From the cell containing the given text, extract its center point as (x, y) coordinate. 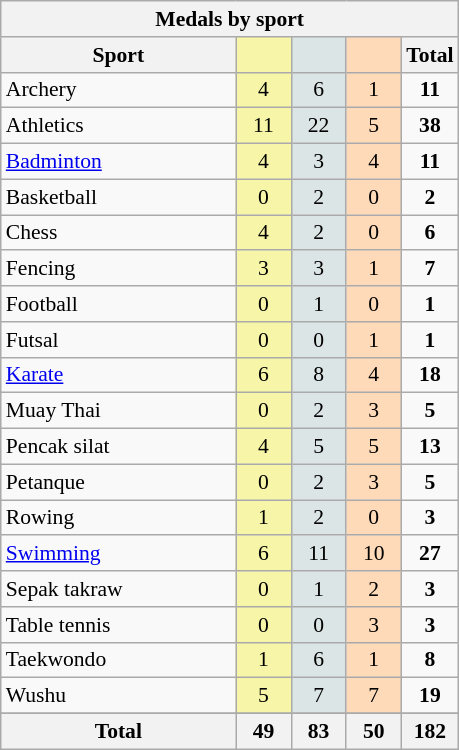
13 (430, 447)
Chess (118, 233)
50 (374, 732)
Sepak takraw (118, 589)
Taekwondo (118, 660)
Muay Thai (118, 411)
Badminton (118, 162)
10 (374, 554)
Medals by sport (230, 19)
Athletics (118, 126)
Basketball (118, 197)
Sport (118, 55)
Table tennis (118, 625)
Rowing (118, 518)
27 (430, 554)
83 (318, 732)
Football (118, 304)
Wushu (118, 696)
49 (264, 732)
182 (430, 732)
Petanque (118, 482)
Karate (118, 375)
19 (430, 696)
22 (318, 126)
Swimming (118, 554)
Pencak silat (118, 447)
38 (430, 126)
Fencing (118, 269)
Futsal (118, 340)
Archery (118, 90)
18 (430, 375)
